Return [x, y] of the center of cell containing provided text 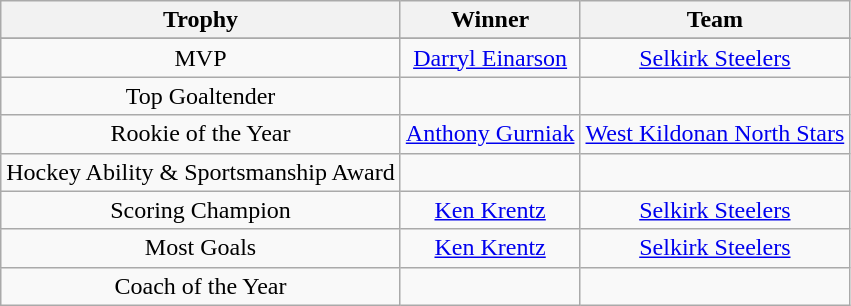
MVP [201, 58]
Scoring Champion [201, 210]
Winner [490, 20]
Top Goaltender [201, 96]
Rookie of the Year [201, 134]
Darryl Einarson [490, 58]
Coach of the Year [201, 286]
Trophy [201, 20]
West Kildonan North Stars [715, 134]
Hockey Ability & Sportsmanship Award [201, 172]
Most Goals [201, 248]
Team [715, 20]
Anthony Gurniak [490, 134]
